Output the (x, y) coordinate of the center of the cell containing the given text.  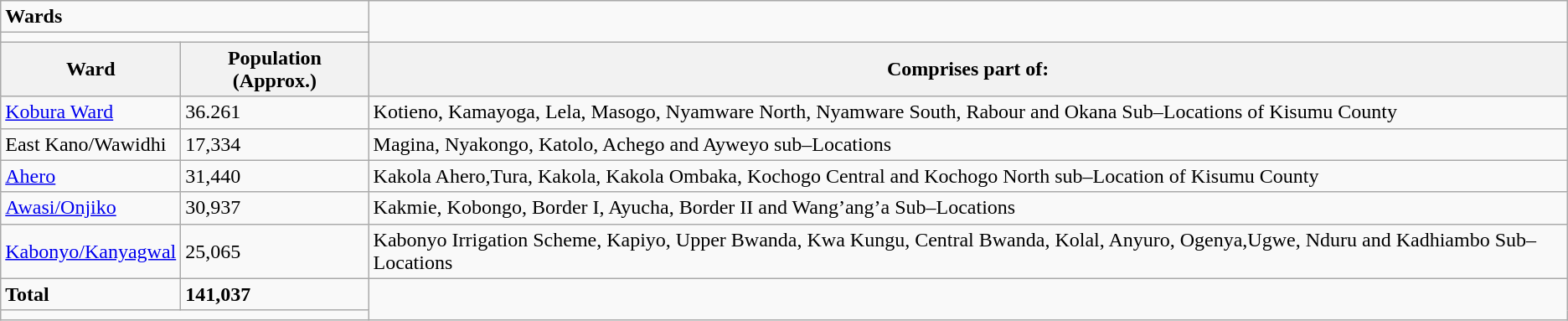
Comprises part of: (968, 69)
Kabonyo/Kanyagwal (90, 251)
Total (90, 294)
25,065 (275, 251)
Kotieno, Kamayoga, Lela, Masogo, Nyamware North, Nyamware South, Rabour and Okana Sub–Locations of Kisumu County (968, 112)
Kabonyo Irrigation Scheme, Kapiyo, Upper Bwanda, Kwa Kungu, Central Bwanda, Kolal, Anyuro, Ogenya,Ugwe, Nduru and Kadhiambo Sub–Locations (968, 251)
Kobura Ward (90, 112)
Kakmie, Kobongo, Border I, Ayucha, Border II and Wang’ang’a Sub–Locations (968, 208)
Ahero (90, 176)
36.261 (275, 112)
Magina, Nyakongo, Katolo, Achego and Ayweyo sub–Locations (968, 144)
Ward (90, 69)
30,937 (275, 208)
17,334 (275, 144)
Awasi/Onjiko (90, 208)
Kakola Ahero,Tura, Kakola, Kakola Ombaka, Kochogo Central and Kochogo North sub–Location of Kisumu County (968, 176)
Population (Approx.) (275, 69)
141,037 (275, 294)
East Kano/Wawidhi (90, 144)
31,440 (275, 176)
Wards (184, 17)
